Extract the (x, y) coordinate from the center of the cell holding the provided text.  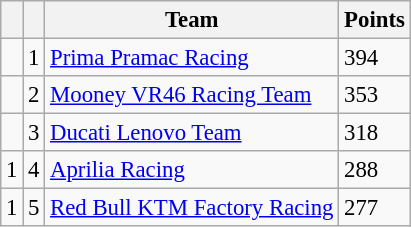
3 (34, 133)
353 (374, 95)
288 (374, 170)
5 (34, 208)
Points (374, 20)
Red Bull KTM Factory Racing (192, 208)
277 (374, 208)
394 (374, 58)
Team (192, 20)
Aprilia Racing (192, 170)
4 (34, 170)
318 (374, 133)
2 (34, 95)
Prima Pramac Racing (192, 58)
Mooney VR46 Racing Team (192, 95)
Ducati Lenovo Team (192, 133)
